Search for the cell housing the specified text and yield its [X, Y] center coordinate. 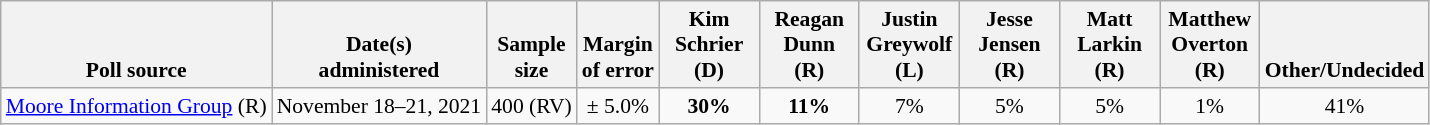
Poll source [136, 44]
JustinGreywolf(L) [909, 44]
41% [1345, 106]
400 (RV) [532, 106]
Samplesize [532, 44]
± 5.0% [618, 106]
Other/Undecided [1345, 44]
Date(s)administered [380, 44]
MatthewOverton(R) [1210, 44]
11% [809, 106]
1% [1210, 106]
JesseJensen(R) [1009, 44]
Moore Information Group (R) [136, 106]
30% [709, 106]
MattLarkin(R) [1110, 44]
Marginof error [618, 44]
KimSchrier(D) [709, 44]
November 18–21, 2021 [380, 106]
7% [909, 106]
ReaganDunn(R) [809, 44]
